Find where the given text appears and provide that cell's center as [X, Y] coordinate. 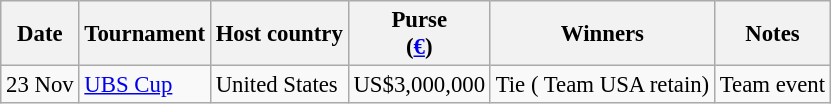
23 Nov [40, 85]
UBS Cup [144, 85]
Tie ( Team USA retain) [602, 85]
Host country [279, 34]
Team event [772, 85]
United States [279, 85]
Winners [602, 34]
Tournament [144, 34]
Notes [772, 34]
Purse(€) [419, 34]
US$3,000,000 [419, 85]
Date [40, 34]
